Return [x, y] of the center of cell containing provided text 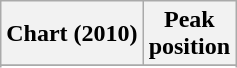
Peakposition [189, 34]
Chart (2010) [72, 34]
